Search for the cell housing the specified text and yield its (X, Y) center coordinate. 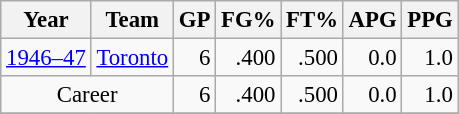
1946–47 (46, 58)
FT% (312, 20)
Career (88, 95)
GP (194, 20)
PPG (430, 20)
Team (132, 20)
APG (372, 20)
FG% (248, 20)
Year (46, 20)
Toronto (132, 58)
